Output the (X, Y) coordinate of the center of the cell containing the given text.  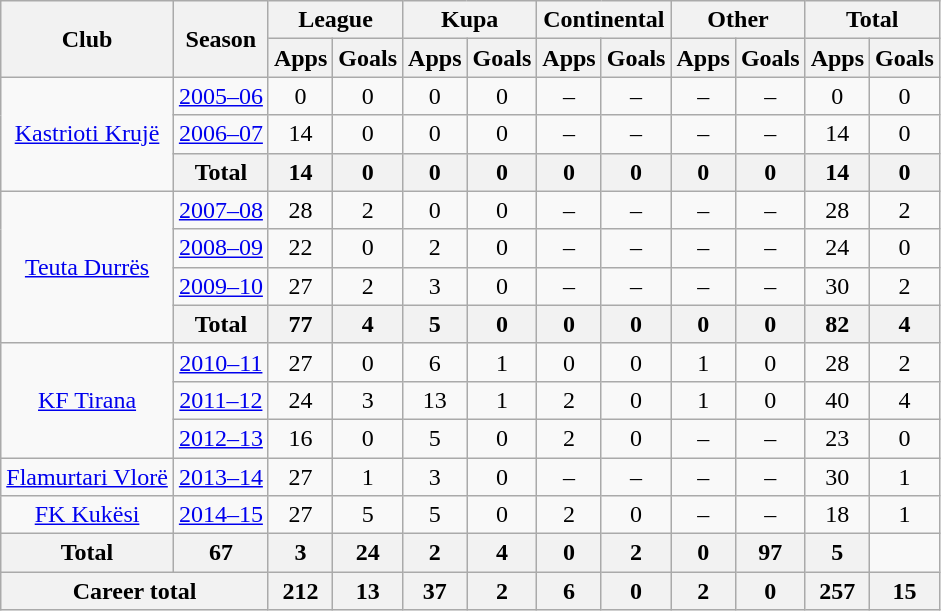
2010–11 (220, 362)
18 (837, 515)
Kupa (470, 20)
2005–06 (220, 96)
257 (837, 591)
Season (220, 39)
Kastrioti Krujë (88, 134)
2013–14 (220, 477)
Continental (604, 20)
15 (905, 591)
2011–12 (220, 400)
Teuta Durrës (88, 267)
2009–10 (220, 286)
77 (300, 324)
37 (435, 591)
212 (300, 591)
League (335, 20)
2008–09 (220, 248)
Other (738, 20)
2006–07 (220, 134)
16 (300, 438)
Flamurtari Vlorë (88, 477)
Career total (135, 591)
FK Kukësi (88, 515)
40 (837, 400)
2007–08 (220, 210)
2014–15 (220, 515)
23 (837, 438)
KF Tirana (88, 400)
97 (770, 553)
2012–13 (220, 438)
82 (837, 324)
Club (88, 39)
67 (220, 553)
22 (300, 248)
